Capture the cell that displays the provided text and extract its (x, y) central coordinate. 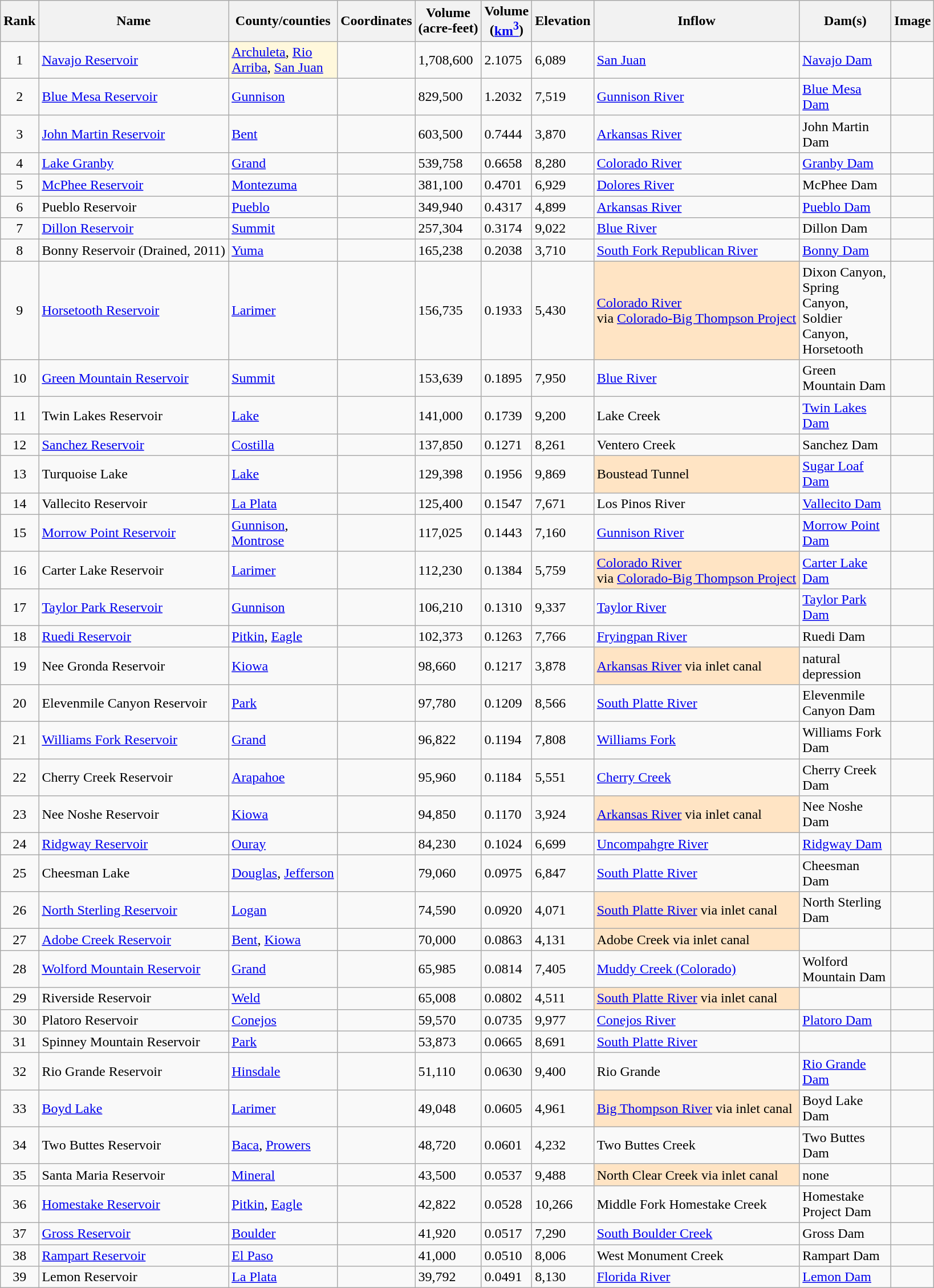
0.3174 (506, 229)
Boyd Lake Dam (845, 1108)
0.0975 (506, 873)
Two Buttes Reservoir (133, 1145)
27 (19, 940)
41,000 (448, 1256)
0.0735 (506, 1020)
35 (19, 1175)
7,671 (563, 503)
Rank (19, 21)
Bonny Dam (845, 250)
Ridgway Dam (845, 844)
137,850 (448, 445)
Elevenmile Canyon Reservoir (133, 702)
0.1956 (506, 474)
Williams Fork Reservoir (133, 740)
125,400 (448, 503)
Lemon Dam (845, 1277)
8,280 (563, 163)
7,950 (563, 379)
McPhee Reservoir (133, 185)
112,230 (448, 570)
156,735 (448, 310)
0.1184 (506, 778)
10 (19, 379)
Cherry Creek (697, 778)
0.1384 (506, 570)
Volume(acre-feet) (448, 21)
381,100 (448, 185)
Name (133, 21)
Logan (283, 910)
Cherry Creek Reservoir (133, 778)
12 (19, 445)
14 (19, 503)
North Sterling Dam (845, 910)
51,110 (448, 1071)
Elevation (563, 21)
6,929 (563, 185)
3,710 (563, 250)
natural depression (845, 666)
Homestake Reservoir (133, 1204)
Douglas, Jefferson (283, 873)
2.1075 (506, 59)
29 (19, 998)
98,660 (448, 666)
0.0517 (506, 1234)
North Sterling Reservoir (133, 910)
Adobe Creek via inlet canal (697, 940)
Cheesman Dam (845, 873)
0.1310 (506, 607)
Ridgway Reservoir (133, 844)
0.0510 (506, 1256)
Pueblo Dam (845, 207)
South Boulder Creek (697, 1234)
141,000 (448, 415)
5,551 (563, 778)
Boulder (283, 1234)
Turquoise Lake (133, 474)
West Monument Creek (697, 1256)
3,870 (563, 133)
8,130 (563, 1277)
Gross Dam (845, 1234)
9,488 (563, 1175)
Conejos River (697, 1020)
7 (19, 229)
Rampart Dam (845, 1256)
5,430 (563, 310)
Santa Maria Reservoir (133, 1175)
Fryingpan River (697, 636)
Florida River (697, 1277)
Lake Granby (133, 163)
South Fork Republican River (697, 250)
0.1194 (506, 740)
Blue Mesa Dam (845, 97)
Green Mountain Reservoir (133, 379)
603,500 (448, 133)
4,511 (563, 998)
Carter Lake Dam (845, 570)
10,266 (563, 1204)
Ruedi Reservoir (133, 636)
Two Buttes Creek (697, 1145)
Rio Grande (697, 1071)
106,210 (448, 607)
Bonny Reservoir (Drained, 2011) (133, 250)
0.1170 (506, 814)
Boyd Lake (133, 1108)
6 (19, 207)
0.1024 (506, 844)
Taylor Park Reservoir (133, 607)
Weld (283, 998)
John Martin Reservoir (133, 133)
Cherry Creek Dam (845, 778)
Vallecito Reservoir (133, 503)
0.1209 (506, 702)
Hinsdale (283, 1071)
36 (19, 1204)
Horsetooth Reservoir (133, 310)
0.0528 (506, 1204)
7,519 (563, 97)
829,500 (448, 97)
Rio Grande Dam (845, 1071)
Costilla (283, 445)
Bent, Kiowa (283, 940)
117,025 (448, 533)
18 (19, 636)
Image (912, 21)
Gross Reservoir (133, 1234)
3,924 (563, 814)
Lake Creek (697, 415)
70,000 (448, 940)
38 (19, 1256)
16 (19, 570)
7,766 (563, 636)
Nee Noshe Dam (845, 814)
Elevenmile Canyon Dam (845, 702)
Carter Lake Reservoir (133, 570)
4,961 (563, 1108)
31 (19, 1042)
El Paso (283, 1256)
0.0630 (506, 1071)
4,232 (563, 1145)
4,071 (563, 910)
94,850 (448, 814)
Coordinates (376, 21)
0.0863 (506, 940)
0.0802 (506, 998)
28 (19, 969)
Inflow (697, 21)
Dixon Canyon, Spring Canyon, Soldier Canyon, Horsetooth (845, 310)
San Juan (697, 59)
Green Mountain Dam (845, 379)
Wolford Mountain Reservoir (133, 969)
22 (19, 778)
4,131 (563, 940)
6,847 (563, 873)
Montezuma (283, 185)
none (845, 1175)
43,500 (448, 1175)
Williams Fork Dam (845, 740)
Rampart Reservoir (133, 1256)
74,590 (448, 910)
7,808 (563, 740)
Dolores River (697, 185)
Dam(s) (845, 21)
153,639 (448, 379)
Wolford Mountain Dam (845, 969)
3,878 (563, 666)
Dillon Reservoir (133, 229)
0.6658 (506, 163)
Middle Fork Homestake Creek (697, 1204)
8 (19, 250)
20 (19, 702)
Muddy Creek (Colorado) (697, 969)
7,405 (563, 969)
41,920 (448, 1234)
5 (19, 185)
Taylor River (697, 607)
Arapahoe (283, 778)
19 (19, 666)
4,899 (563, 207)
North Clear Creek via inlet canal (697, 1175)
17 (19, 607)
0.1271 (506, 445)
59,570 (448, 1020)
Archuleta, Rio Arriba, San Juan (283, 59)
0.1739 (506, 415)
Rio Grande Reservoir (133, 1071)
0.0920 (506, 910)
0.4317 (506, 207)
7,290 (563, 1234)
Conejos (283, 1020)
Baca, Prowers (283, 1145)
25 (19, 873)
Sanchez Dam (845, 445)
John Martin Dam (845, 133)
5,759 (563, 570)
0.1217 (506, 666)
Vallecito Dam (845, 503)
Pueblo (283, 207)
Dillon Dam (845, 229)
Twin Lakes Reservoir (133, 415)
0.1933 (506, 310)
0.1547 (506, 503)
McPhee Dam (845, 185)
32 (19, 1071)
0.0537 (506, 1175)
13 (19, 474)
34 (19, 1145)
0.0601 (506, 1145)
9,400 (563, 1071)
8,691 (563, 1042)
Platoro Reservoir (133, 1020)
48,720 (448, 1145)
Cheesman Lake (133, 873)
9,869 (563, 474)
21 (19, 740)
7,160 (563, 533)
4 (19, 163)
539,758 (448, 163)
Twin Lakes Dam (845, 415)
Boustead Tunnel (697, 474)
129,398 (448, 474)
0.7444 (506, 133)
1.2032 (506, 97)
257,304 (448, 229)
2 (19, 97)
0.1895 (506, 379)
Lemon Reservoir (133, 1277)
1,708,600 (448, 59)
95,960 (448, 778)
8,006 (563, 1256)
37 (19, 1234)
9,022 (563, 229)
Ventero Creek (697, 445)
23 (19, 814)
Two Buttes Dam (845, 1145)
County/counties (283, 21)
84,230 (448, 844)
33 (19, 1108)
Pueblo Reservoir (133, 207)
26 (19, 910)
9 (19, 310)
49,048 (448, 1108)
39 (19, 1277)
Los Pinos River (697, 503)
9,200 (563, 415)
0.0814 (506, 969)
65,985 (448, 969)
Williams Fork (697, 740)
0.1443 (506, 533)
Granby Dam (845, 163)
Navajo Reservoir (133, 59)
Spinney Mountain Reservoir (133, 1042)
Adobe Creek Reservoir (133, 940)
Nee Gronda Reservoir (133, 666)
24 (19, 844)
Homestake Project Dam (845, 1204)
Ouray (283, 844)
Big Thompson River via inlet canal (697, 1108)
96,822 (448, 740)
9,977 (563, 1020)
Sugar Loaf Dam (845, 474)
0.0491 (506, 1277)
8,261 (563, 445)
65,008 (448, 998)
Volume(km3) (506, 21)
Uncompahgre River (697, 844)
Taylor Park Dam (845, 607)
3 (19, 133)
Gunnison, Montrose (283, 533)
42,822 (448, 1204)
Riverside Reservoir (133, 998)
9,337 (563, 607)
Blue Mesa Reservoir (133, 97)
Morrow Point Dam (845, 533)
Navajo Dam (845, 59)
Colorado River (697, 163)
1 (19, 59)
Ruedi Dam (845, 636)
102,373 (448, 636)
Sanchez Reservoir (133, 445)
Morrow Point Reservoir (133, 533)
0.0665 (506, 1042)
Nee Noshe Reservoir (133, 814)
53,873 (448, 1042)
Platoro Dam (845, 1020)
Bent (283, 133)
30 (19, 1020)
39,792 (448, 1277)
11 (19, 415)
6,699 (563, 844)
Yuma (283, 250)
0.2038 (506, 250)
79,060 (448, 873)
6,089 (563, 59)
165,238 (448, 250)
8,566 (563, 702)
349,940 (448, 207)
Mineral (283, 1175)
15 (19, 533)
0.1263 (506, 636)
0.4701 (506, 185)
97,780 (448, 702)
0.0605 (506, 1108)
